Detect which cell encompasses the target text, then output its [X, Y] center coordinate. 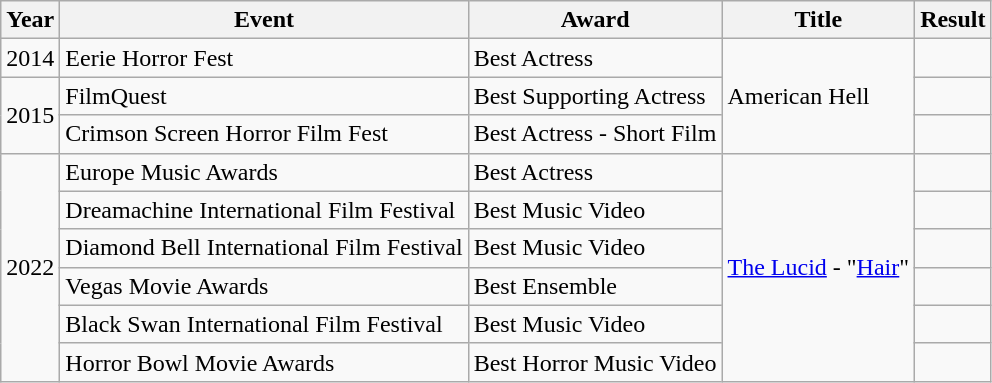
American Hell [818, 96]
Europe Music Awards [264, 172]
Title [818, 20]
Award [595, 20]
Diamond Bell International Film Festival [264, 248]
2015 [30, 115]
FilmQuest [264, 96]
Dreamachine International Film Festival [264, 210]
Result [953, 20]
Best Horror Music Video [595, 362]
Best Actress - Short Film [595, 134]
Vegas Movie Awards [264, 286]
Best Ensemble [595, 286]
Eerie Horror Fest [264, 58]
Black Swan International Film Festival [264, 324]
Event [264, 20]
Crimson Screen Horror Film Fest [264, 134]
2014 [30, 58]
Horror Bowl Movie Awards [264, 362]
The Lucid - "Hair" [818, 267]
2022 [30, 267]
Best Supporting Actress [595, 96]
Year [30, 20]
